Capture the cell that displays the provided text and extract its [x, y] central coordinate. 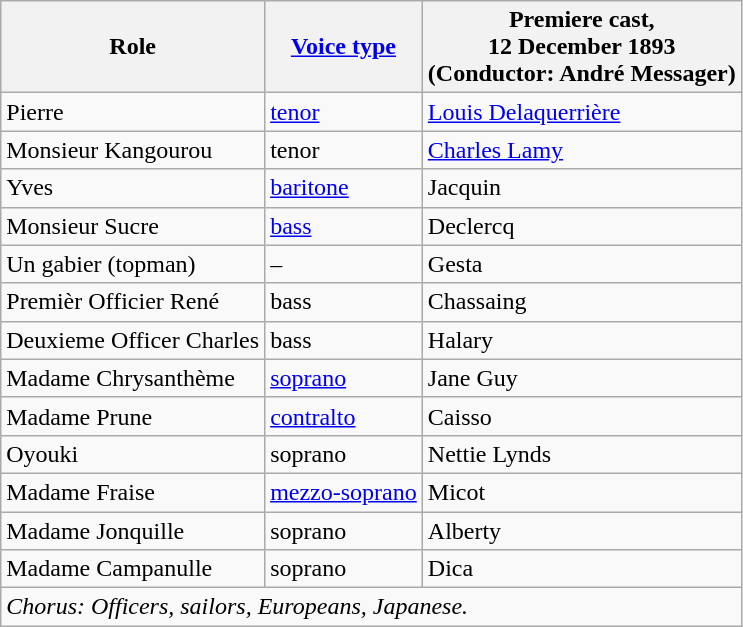
Chorus: Officers, sailors, Europeans, Japanese. [372, 607]
Monsieur Sucre [133, 226]
Premièr Officier René [133, 302]
Jacquin [582, 188]
– [344, 264]
Oyouki [133, 454]
Louis Delaquerrière [582, 112]
Un gabier (topman) [133, 264]
Role [133, 47]
Micot [582, 492]
Madame Prune [133, 416]
baritone [344, 188]
Madame Jonquille [133, 531]
Monsieur Kangourou [133, 150]
Dica [582, 569]
Jane Guy [582, 378]
Charles Lamy [582, 150]
Madame Fraise [133, 492]
Deuxieme Officer Charles [133, 340]
Halary [582, 340]
Alberty [582, 531]
Gesta [582, 264]
mezzo-soprano [344, 492]
Premiere cast,12 December 1893(Conductor: André Messager) [582, 47]
Yves [133, 188]
Madame Campanulle [133, 569]
Chassaing [582, 302]
Voice type [344, 47]
Caisso [582, 416]
Nettie Lynds [582, 454]
Madame Chrysanthème [133, 378]
contralto [344, 416]
Declercq [582, 226]
Pierre [133, 112]
